Search for the cell housing the specified text and yield its [X, Y] center coordinate. 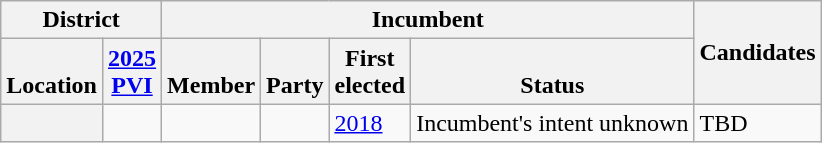
TBD [758, 123]
Firstelected [370, 72]
Location [52, 72]
Candidates [758, 52]
Party [295, 72]
2018 [370, 123]
Member [212, 72]
Incumbent's intent unknown [552, 123]
Status [552, 72]
Incumbent [428, 20]
District [82, 20]
2025PVI [132, 72]
